Return (x, y) of the center of cell containing provided text 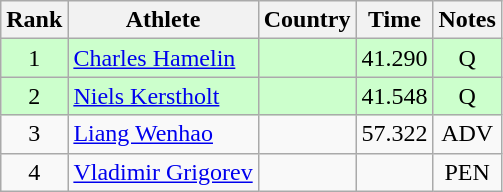
Time (394, 20)
Vladimir Grigorev (163, 172)
PEN (467, 172)
3 (34, 134)
41.290 (394, 58)
Country (307, 20)
1 (34, 58)
Niels Kerstholt (163, 96)
Rank (34, 20)
41.548 (394, 96)
57.322 (394, 134)
Athlete (163, 20)
2 (34, 96)
Liang Wenhao (163, 134)
4 (34, 172)
Charles Hamelin (163, 58)
Notes (467, 20)
ADV (467, 134)
